Search for the cell housing the specified text and yield its (X, Y) center coordinate. 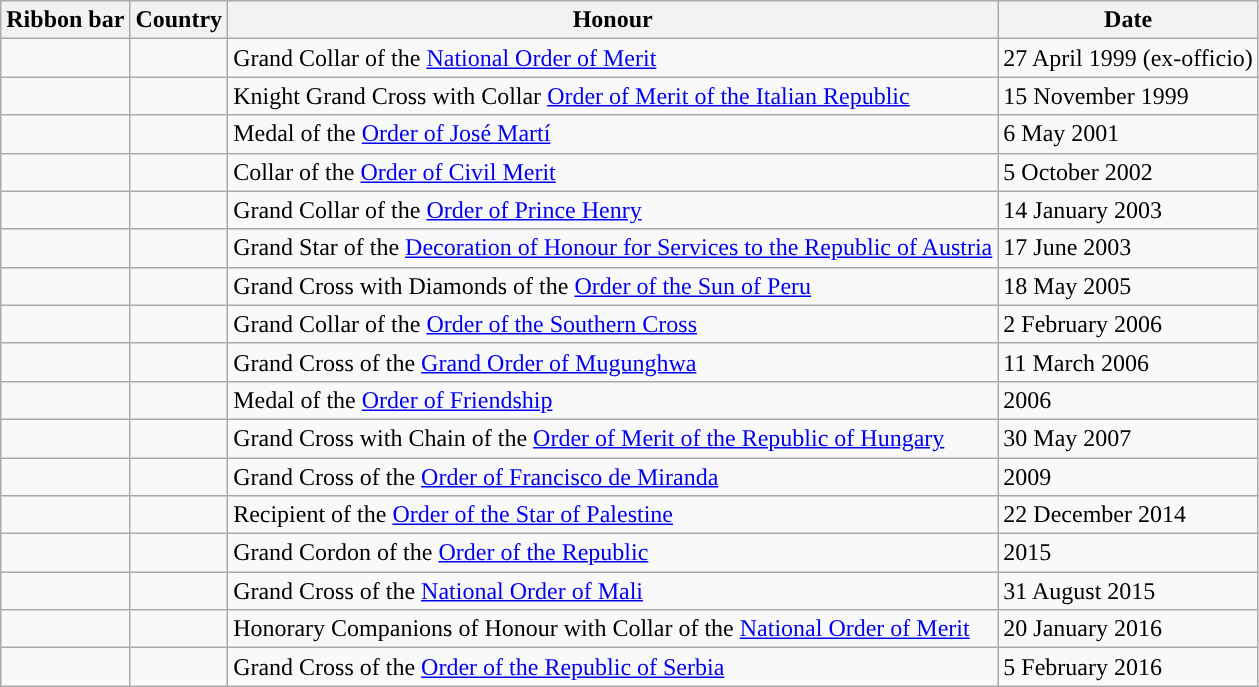
Grand Cross of the Order of the Republic of Serbia (613, 667)
Knight Grand Cross with Collar Order of Merit of the Italian Republic (613, 96)
Grand Collar of the National Order of Merit (613, 58)
Grand Cross of the Grand Order of Mugunghwa (613, 362)
31 August 2015 (1128, 591)
Medal of the Order of José Martí (613, 134)
Medal of the Order of Friendship (613, 400)
Honorary Companions of Honour with Collar of the National Order of Merit (613, 629)
20 January 2016 (1128, 629)
2006 (1128, 400)
27 April 1999 (ex-officio) (1128, 58)
17 June 2003 (1128, 248)
5 October 2002 (1128, 172)
22 December 2014 (1128, 515)
2 February 2006 (1128, 324)
Grand Cross of the National Order of Mali (613, 591)
Recipient of the Order of the Star of Palestine (613, 515)
Grand Collar of the Order of Prince Henry (613, 210)
Country (179, 20)
Grand Cross with Chain of the Order of Merit of the Republic of Hungary (613, 438)
Grand Cordon of the Order of the Republic (613, 553)
14 January 2003 (1128, 210)
18 May 2005 (1128, 286)
15 November 1999 (1128, 96)
Grand Collar of the Order of the Southern Cross (613, 324)
Ribbon bar (66, 20)
Honour (613, 20)
2015 (1128, 553)
11 March 2006 (1128, 362)
6 May 2001 (1128, 134)
30 May 2007 (1128, 438)
2009 (1128, 477)
Grand Star of the Decoration of Honour for Services to the Republic of Austria (613, 248)
Grand Cross of the Order of Francisco de Miranda (613, 477)
5 February 2016 (1128, 667)
Date (1128, 20)
Grand Cross with Diamonds of the Order of the Sun of Peru (613, 286)
Collar of the Order of Civil Merit (613, 172)
